For the text-containing cell, return its midpoint in [X, Y] coordinate format. 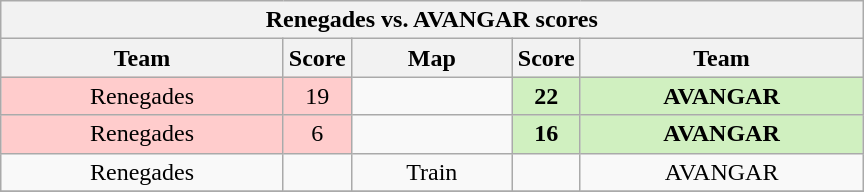
16 [546, 134]
Map [432, 58]
Renegades vs. AVANGAR scores [432, 20]
6 [317, 134]
19 [317, 96]
Train [432, 172]
22 [546, 96]
